Provide the [X, Y] coordinate of the cell's center where the given text is located.  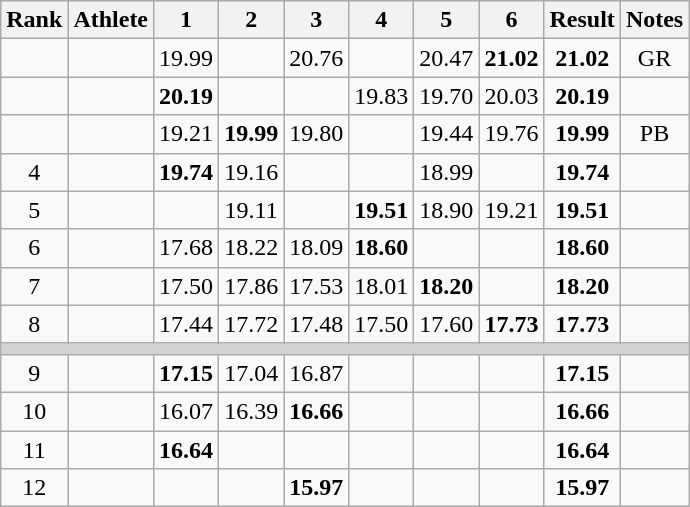
19.16 [252, 172]
17.68 [186, 248]
2 [252, 20]
17.53 [316, 286]
10 [34, 411]
17.72 [252, 324]
20.76 [316, 58]
19.11 [252, 210]
18.90 [446, 210]
16.07 [186, 411]
18.01 [382, 286]
19.80 [316, 134]
17.04 [252, 373]
PB [654, 134]
7 [34, 286]
Athlete [111, 20]
GR [654, 58]
8 [34, 324]
17.60 [446, 324]
19.83 [382, 96]
17.48 [316, 324]
16.87 [316, 373]
18.99 [446, 172]
12 [34, 488]
17.86 [252, 286]
16.39 [252, 411]
19.70 [446, 96]
1 [186, 20]
17.44 [186, 324]
19.44 [446, 134]
11 [34, 449]
20.47 [446, 58]
Rank [34, 20]
19.76 [512, 134]
Result [582, 20]
9 [34, 373]
18.22 [252, 248]
3 [316, 20]
20.03 [512, 96]
18.09 [316, 248]
Notes [654, 20]
